Locate the cell with the specified text and output its (x, y) center coordinate. 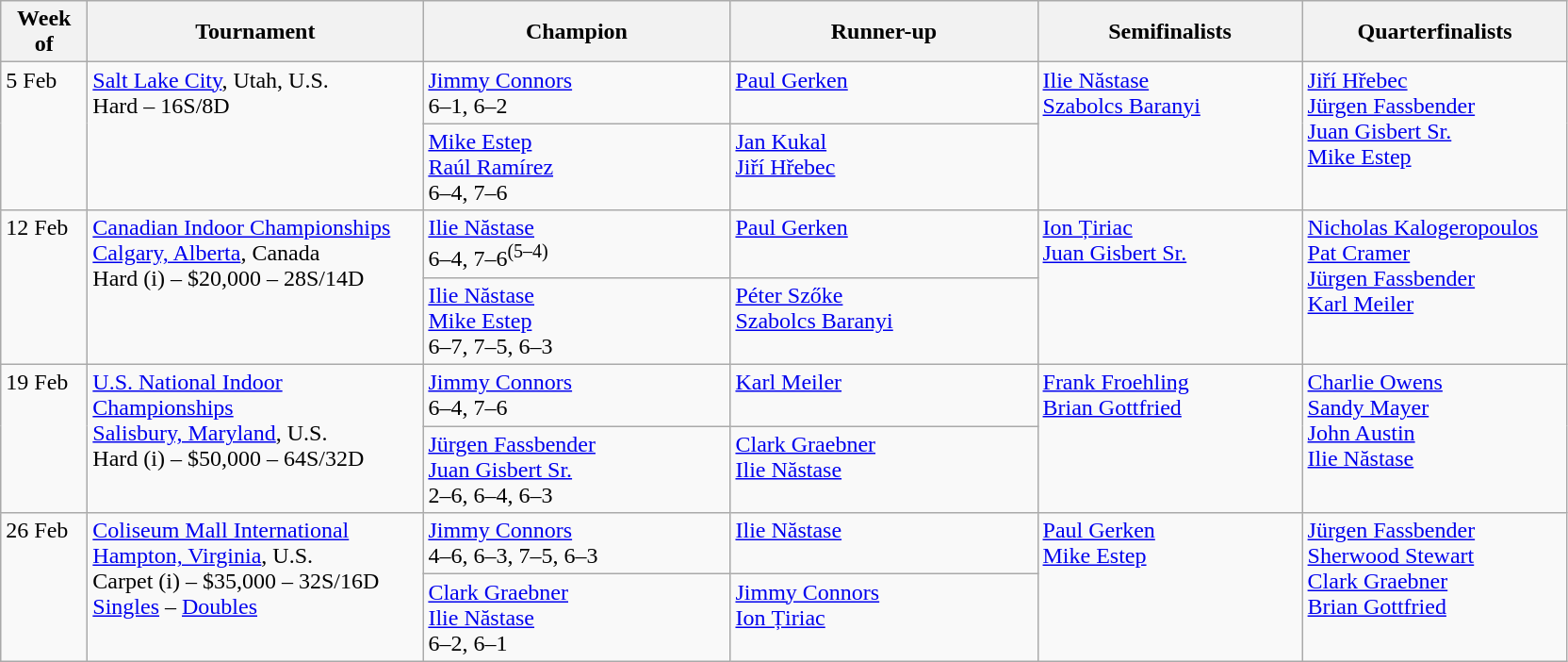
Ilie Năstase (884, 543)
Jimmy Connors 6–4, 7–6 (577, 396)
Charlie Owens Sandy Mayer John Austin Ilie Năstase (1434, 439)
Clark Graebner Ilie Năstase 6–2, 6–1 (577, 618)
Tournament (255, 32)
Jimmy Connors Ion Țiriac (884, 618)
Frank Froehling Brian Gottfried (1170, 439)
Karl Meiler (884, 396)
Ilie Năstase 6–4, 7–6(5–4) (577, 244)
12 Feb (44, 288)
Jiří Hřebec Jürgen Fassbender Juan Gisbert Sr. Mike Estep (1434, 136)
Mike Estep Raúl Ramírez 6–4, 7–6 (577, 167)
Canadian Indoor Championships Calgary, Alberta, Canada Hard (i) – $20,000 – 28S/14D (255, 288)
Jimmy Connors 6–1, 6–2 (577, 92)
19 Feb (44, 439)
Week of (44, 32)
26 Feb (44, 587)
Nicholas Kalogeropoulos Pat Cramer Jürgen Fassbender Karl Meiler (1434, 288)
Jürgen Fassbender Sherwood Stewart Clark Graebner Brian Gottfried (1434, 587)
Jimmy Connors 4–6, 6–3, 7–5, 6–3 (577, 543)
Salt Lake City, Utah, U.S. Hard – 16S/8D (255, 136)
Ilie Năstase Mike Estep 6–7, 7–5, 6–3 (577, 321)
Ilie Năstase Szabolcs Baranyi (1170, 136)
5 Feb (44, 136)
Clark Graebner Ilie Năstase (884, 470)
Champion (577, 32)
Jürgen Fassbender Juan Gisbert Sr. 2–6, 6–4, 6–3 (577, 470)
Runner-up (884, 32)
Paul Gerken Mike Estep (1170, 587)
Quarterfinalists (1434, 32)
Jan Kukal Jiří Hřebec (884, 167)
Péter Szőke Szabolcs Baranyi (884, 321)
Semifinalists (1170, 32)
Coliseum Mall International Hampton, Virginia, U.S. Carpet (i) – $35,000 – 32S/16D Singles – Doubles (255, 587)
Ion Țiriac Juan Gisbert Sr. (1170, 288)
U.S. National Indoor Championships Salisbury, Maryland, U.S. Hard (i) – $50,000 – 64S/32D (255, 439)
